Capture the cell that displays the provided text and extract its [x, y] central coordinate. 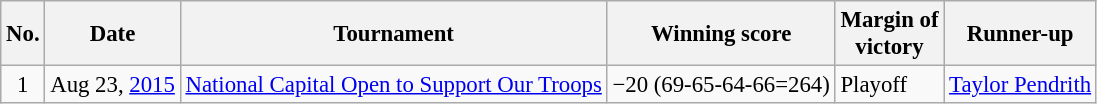
Taylor Pendrith [1020, 85]
National Capital Open to Support Our Troops [394, 85]
Playoff [890, 85]
Runner-up [1020, 34]
Aug 23, 2015 [112, 85]
No. [23, 34]
Date [112, 34]
Winning score [721, 34]
−20 (69-65-64-66=264) [721, 85]
Tournament [394, 34]
Margin ofvictory [890, 34]
1 [23, 85]
